Capture the cell that displays the provided text and extract its [x, y] central coordinate. 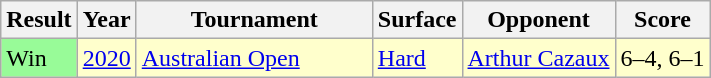
Year [106, 20]
Surface [417, 20]
Win [39, 58]
Arthur Cazaux [538, 58]
Tournament [254, 20]
Australian Open [254, 58]
6–4, 6–1 [662, 58]
Hard [417, 58]
Result [39, 20]
Score [662, 20]
2020 [106, 58]
Opponent [538, 20]
